Scan for the cell matching the given text and deliver its [x, y] coordinate at center. 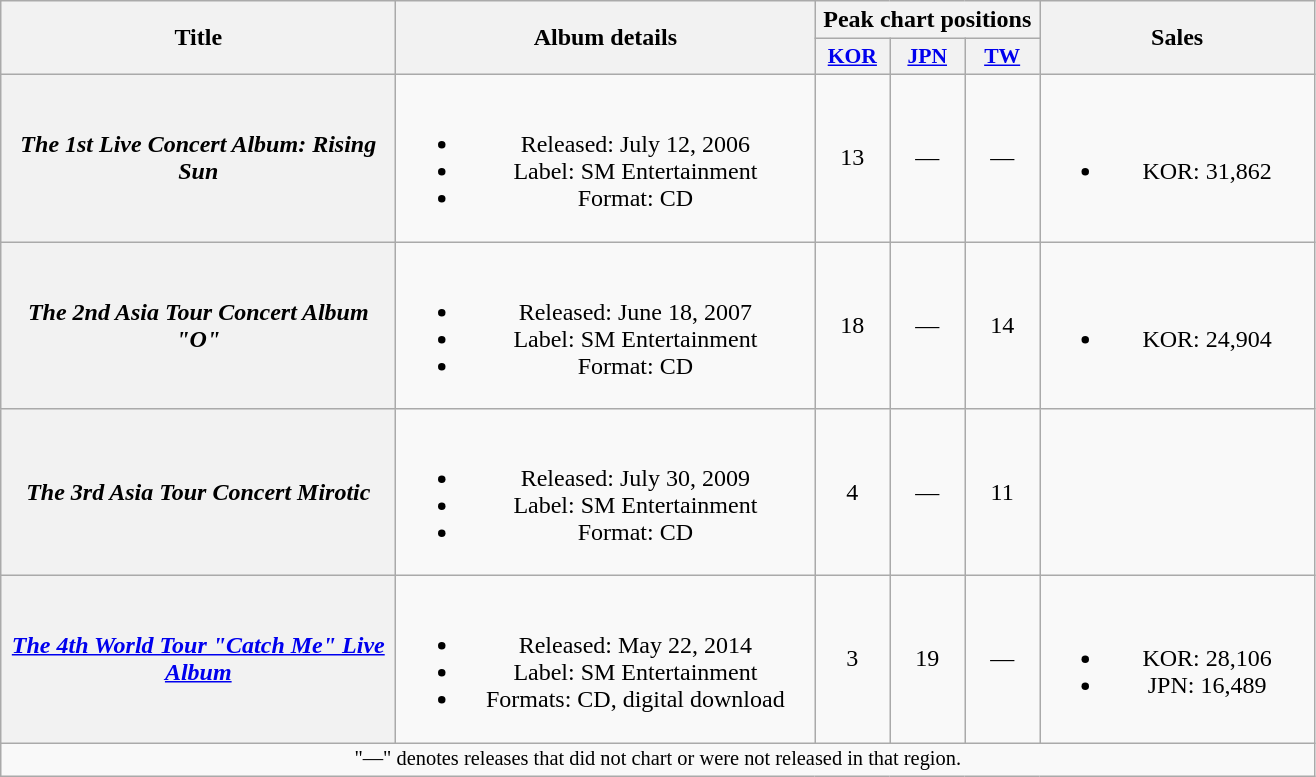
13 [852, 158]
KOR: 24,904 [1178, 326]
3 [852, 660]
14 [1002, 326]
"—" denotes releases that did not chart or were not released in that region. [658, 760]
Released: July 30, 2009Label: SM EntertainmentFormat: CD [606, 492]
18 [852, 326]
Released: June 18, 2007Label: SM EntertainmentFormat: CD [606, 326]
KOR [852, 57]
Peak chart positions [928, 20]
Released: July 12, 2006Label: SM EntertainmentFormat: CD [606, 158]
Released: May 22, 2014Label: SM EntertainmentFormats: CD, digital download [606, 660]
The 2nd Asia Tour Concert Album "O" [198, 326]
Title [198, 38]
19 [928, 660]
11 [1002, 492]
TW [1002, 57]
The 1st Live Concert Album: Rising Sun [198, 158]
4 [852, 492]
The 3rd Asia Tour Concert Mirotic [198, 492]
Album details [606, 38]
KOR: 31,862 [1178, 158]
JPN [928, 57]
Sales [1178, 38]
The 4th World Tour "Catch Me" Live Album [198, 660]
KOR: 28,106JPN: 16,489 [1178, 660]
